Search for the cell housing the specified text and yield its [X, Y] center coordinate. 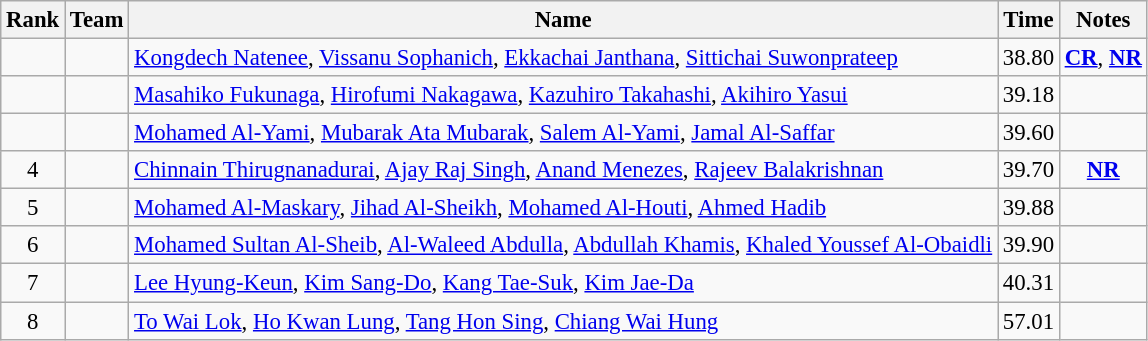
7 [33, 283]
39.70 [1029, 170]
38.80 [1029, 58]
Lee Hyung-Keun, Kim Sang-Do, Kang Tae-Suk, Kim Jae-Da [564, 283]
Masahiko Fukunaga, Hirofumi Nakagawa, Kazuhiro Takahashi, Akihiro Yasui [564, 95]
CR, NR [1103, 58]
Mohamed Sultan Al-Sheib, Al-Waleed Abdulla, Abdullah Khamis, Khaled Youssef Al-Obaidli [564, 245]
Chinnain Thirugnanadurai, Ajay Raj Singh, Anand Menezes, Rajeev Balakrishnan [564, 170]
40.31 [1029, 283]
6 [33, 245]
8 [33, 321]
39.90 [1029, 245]
NR [1103, 170]
Mohamed Al-Yami, Mubarak Ata Mubarak, Salem Al-Yami, Jamal Al-Saffar [564, 133]
Kongdech Natenee, Vissanu Sophanich, Ekkachai Janthana, Sittichai Suwonprateep [564, 58]
39.18 [1029, 95]
Team [97, 20]
4 [33, 170]
Name [564, 20]
39.60 [1029, 133]
39.88 [1029, 208]
Rank [33, 20]
57.01 [1029, 321]
Mohamed Al-Maskary, Jihad Al-Sheikh, Mohamed Al-Houti, Ahmed Hadib [564, 208]
Time [1029, 20]
5 [33, 208]
To Wai Lok, Ho Kwan Lung, Tang Hon Sing, Chiang Wai Hung [564, 321]
Notes [1103, 20]
